Detect which cell encompasses the target text, then output its [x, y] center coordinate. 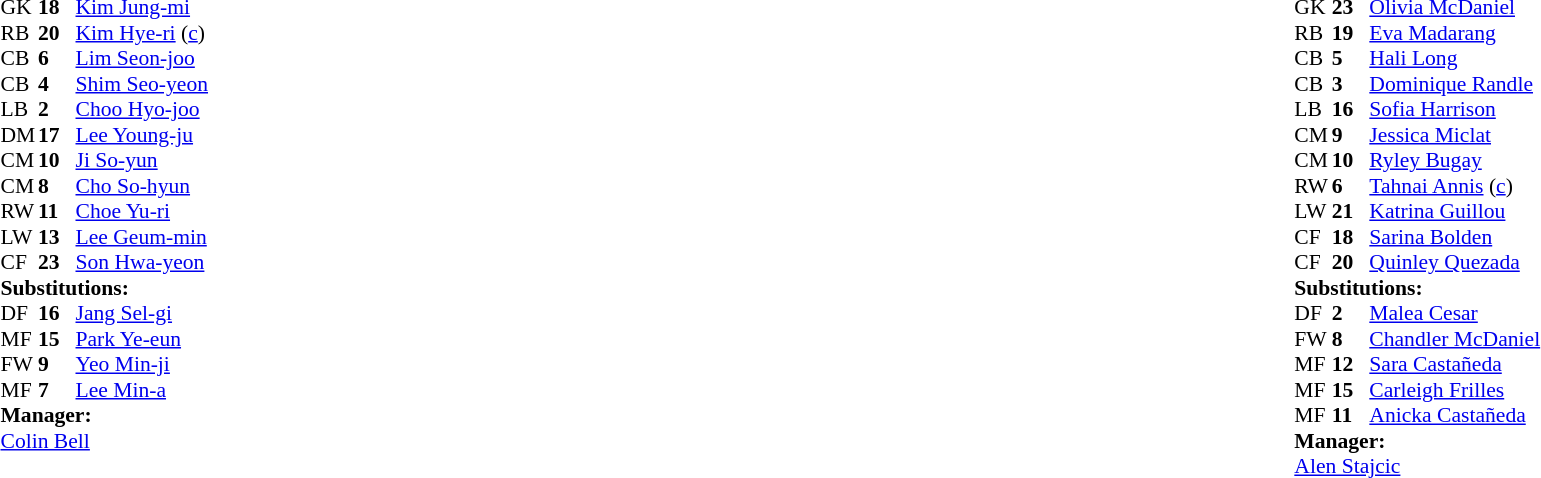
Lee Young-ju [142, 135]
Sara Castañeda [1454, 365]
19 [1351, 33]
Choe Yu-ri [142, 211]
23 [57, 263]
DM [19, 135]
Park Ye-eun [142, 339]
Cho So-hyun [142, 186]
7 [57, 390]
18 [1351, 237]
Kim Hye-ri (c) [142, 33]
Shim Seo-yeon [142, 84]
Quinley Quezada [1454, 263]
Lee Geum-min [142, 237]
Colin Bell [104, 441]
Sarina Bolden [1454, 237]
Ryley Bugay [1454, 161]
Malea Cesar [1454, 313]
Chandler McDaniel [1454, 339]
Anicka Castañeda [1454, 415]
12 [1351, 365]
Carleigh Frilles [1454, 390]
Ji So-yun [142, 161]
Eva Madarang [1454, 33]
Son Hwa-yeon [142, 263]
17 [57, 135]
13 [57, 237]
Lee Min-a [142, 390]
Hali Long [1454, 59]
Yeo Min-ji [142, 365]
Lim Seon-joo [142, 59]
Choo Hyo-joo [142, 109]
Tahnai Annis (c) [1454, 186]
5 [1351, 59]
Sofia Harrison [1454, 109]
4 [57, 84]
Jessica Miclat [1454, 135]
Katrina Guillou [1454, 211]
Dominique Randle [1454, 84]
3 [1351, 84]
21 [1351, 211]
Jang Sel-gi [142, 313]
